Return [x, y] of the center of cell containing provided text 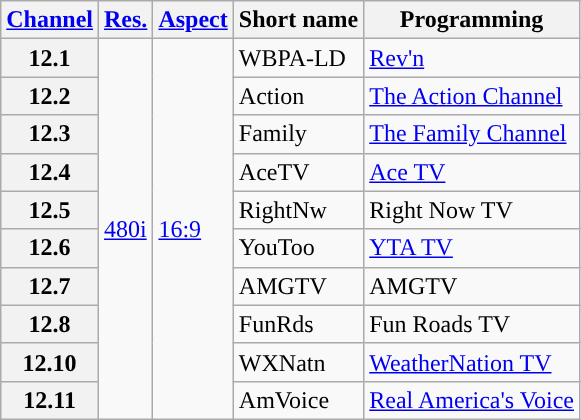
12.4 [50, 172]
Real America's Voice [472, 400]
Ace TV [472, 172]
Right Now TV [472, 210]
WeatherNation TV [472, 362]
12.2 [50, 96]
Res. [126, 20]
12.3 [50, 134]
Short name [298, 20]
Action [298, 96]
AceTV [298, 172]
RightNw [298, 210]
WBPA-LD [298, 58]
480i [126, 230]
12.11 [50, 400]
WXNatn [298, 362]
The Family Channel [472, 134]
12.10 [50, 362]
The Action Channel [472, 96]
Aspect [193, 20]
Rev'n [472, 58]
YTA TV [472, 248]
Channel [50, 20]
12.8 [50, 324]
12.6 [50, 248]
FunRds [298, 324]
12.5 [50, 210]
Fun Roads TV [472, 324]
12.7 [50, 286]
YouToo [298, 248]
Family [298, 134]
12.1 [50, 58]
16:9 [193, 230]
Programming [472, 20]
AmVoice [298, 400]
